Provide the (X, Y) coordinate of the cell's center where the given text is located.  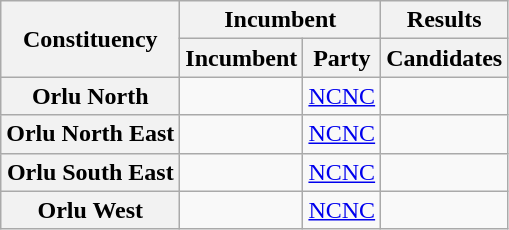
Orlu South East (90, 172)
Orlu West (90, 210)
Orlu North (90, 96)
Results (444, 20)
Party (342, 58)
Orlu North East (90, 134)
Constituency (90, 39)
Candidates (444, 58)
